Capture the cell that displays the provided text and extract its (x, y) central coordinate. 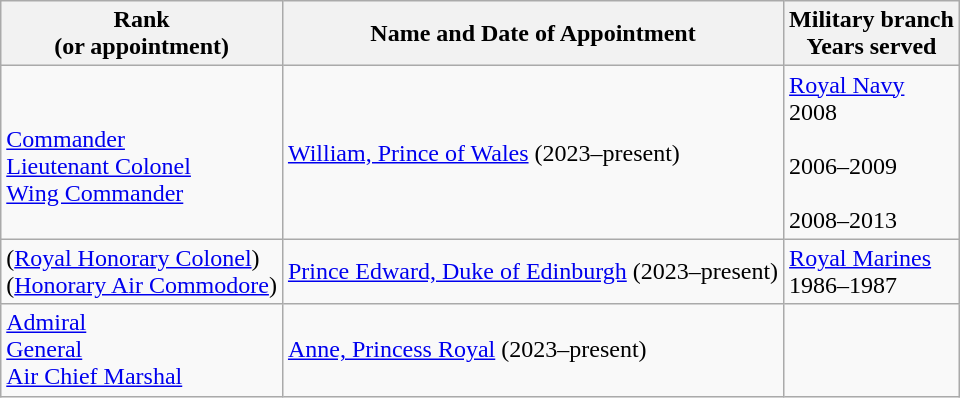
Military branchYears served (872, 34)
(Royal Honorary Colonel)(Honorary Air Commodore) (142, 272)
Royal Navy20082006–20092008–2013 (872, 152)
AdmiralGeneralAir Chief Marshal (142, 350)
Anne, Princess Royal (2023–present) (532, 350)
Royal Marines1986–1987 (872, 272)
CommanderLieutenant ColonelWing Commander (142, 152)
William, Prince of Wales (2023–present) (532, 152)
Prince Edward, Duke of Edinburgh (2023–present) (532, 272)
Rank(or appointment) (142, 34)
Name and Date of Appointment (532, 34)
